Identify which cell holds the provided text, then report its [X, Y] central coordinate. 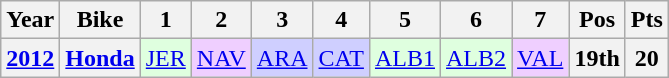
5 [404, 20]
ARA [282, 58]
Honda [100, 58]
Pos [597, 20]
Pts [646, 20]
Bike [100, 20]
CAT [341, 58]
6 [476, 20]
Year [30, 20]
ALB1 [404, 58]
3 [282, 20]
4 [341, 20]
2012 [30, 58]
2 [221, 20]
7 [540, 20]
20 [646, 58]
NAV [221, 58]
ALB2 [476, 58]
1 [166, 20]
JER [166, 58]
VAL [540, 58]
19th [597, 58]
